Pinpoint the cell where the given text exists, returning its (x, y) midpoint coordinate. 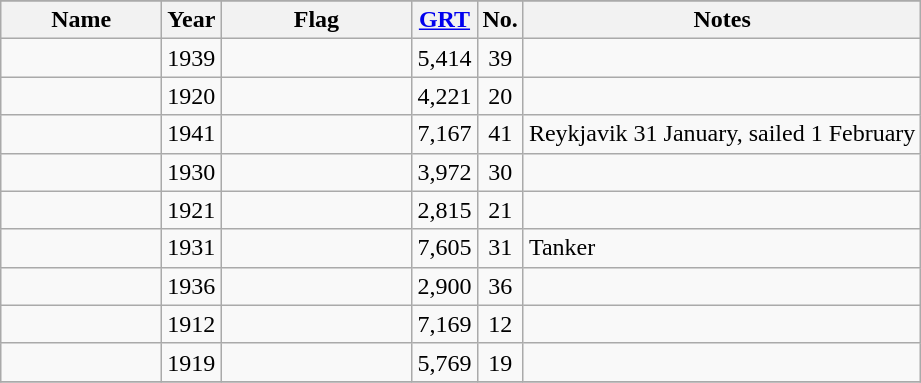
20 (500, 96)
12 (500, 324)
GRT (444, 20)
1912 (192, 324)
1920 (192, 96)
2,815 (444, 210)
Tanker (722, 248)
Flag (316, 20)
5,414 (444, 58)
1921 (192, 210)
31 (500, 248)
7,605 (444, 248)
5,769 (444, 362)
No. (500, 20)
4,221 (444, 96)
1941 (192, 134)
1930 (192, 172)
41 (500, 134)
3,972 (444, 172)
30 (500, 172)
Name (82, 20)
7,167 (444, 134)
1939 (192, 58)
7,169 (444, 324)
1931 (192, 248)
1936 (192, 286)
2,900 (444, 286)
21 (500, 210)
39 (500, 58)
19 (500, 362)
Notes (722, 20)
36 (500, 286)
Year (192, 20)
Reykjavik 31 January, sailed 1 February (722, 134)
1919 (192, 362)
